From the cell containing the given text, extract its center point as [x, y] coordinate. 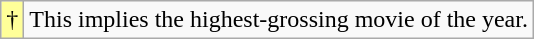
† [12, 20]
This implies the highest-grossing movie of the year. [279, 20]
